Output the [X, Y] coordinate of the center of the cell containing the given text.  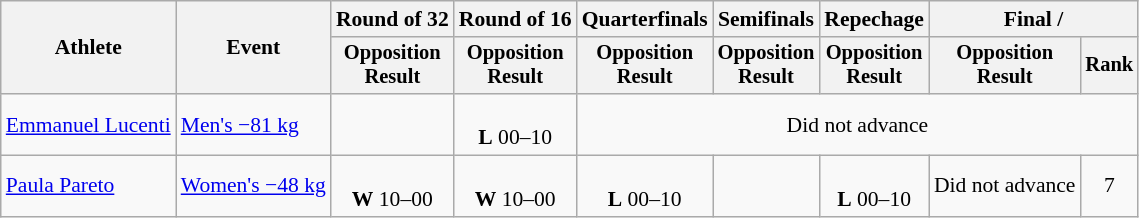
Quarterfinals [645, 19]
Final / [1034, 19]
7 [1109, 186]
Athlete [88, 48]
Event [254, 48]
Paula Pareto [88, 186]
Men's −81 kg [254, 124]
Women's −48 kg [254, 186]
Repechage [874, 19]
Round of 32 [392, 19]
Semifinals [766, 19]
Round of 16 [516, 19]
Rank [1109, 66]
Emmanuel Lucenti [88, 124]
